Provide the [x, y] coordinate of the cell's center where the given text is located.  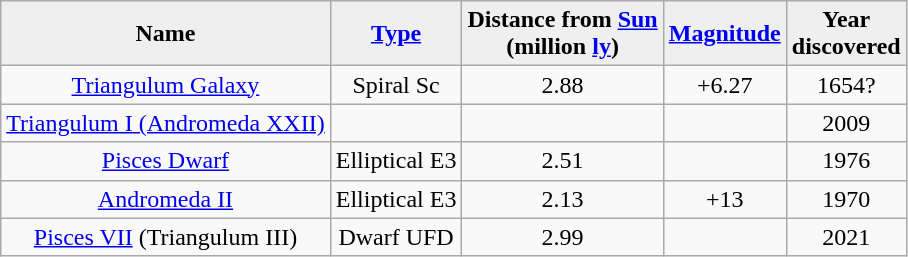
1976 [846, 161]
2.99 [562, 237]
Pisces Dwarf [166, 161]
Andromeda II [166, 199]
2.51 [562, 161]
Spiral Sc [396, 85]
Type [396, 34]
Magnitude [724, 34]
Triangulum Galaxy [166, 85]
Pisces VII (Triangulum III) [166, 237]
1654? [846, 85]
+13 [724, 199]
2009 [846, 123]
Name [166, 34]
2021 [846, 237]
2.88 [562, 85]
+6.27 [724, 85]
2.13 [562, 199]
Yeardiscovered [846, 34]
1970 [846, 199]
Distance from Sun(million ly) [562, 34]
Dwarf UFD [396, 237]
Triangulum I (Andromeda XXII) [166, 123]
